From the cell containing the given text, extract its center point as [x, y] coordinate. 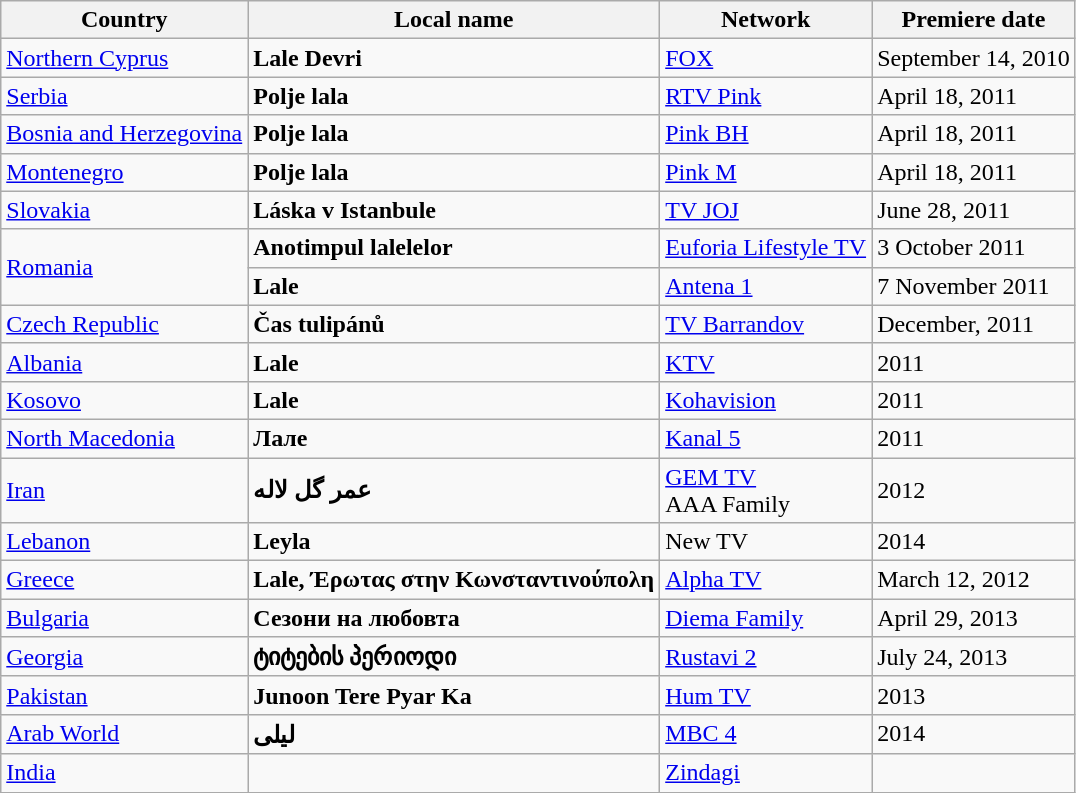
Premiere date [974, 20]
Kohavision [766, 400]
Slovakia [124, 210]
September 14, 2010 [974, 58]
GEM TV AAA Family [766, 490]
Pink M [766, 172]
Diema Family [766, 618]
Lebanon [124, 542]
Лале [454, 438]
December, 2011 [974, 324]
Arab World [124, 734]
Anotimpul lalelelor [454, 248]
Romania [124, 267]
Kosovo [124, 400]
July 24, 2013 [974, 657]
عمر گل لاله [454, 490]
Bosnia and Herzegovina [124, 134]
Lale, Έρωτας στην Κωνσταντινούπολη [454, 580]
2013 [974, 695]
Láska v Istanbule [454, 210]
Rustavi 2 [766, 657]
Antena 1 [766, 286]
Serbia [124, 96]
Alpha TV [766, 580]
TV Barrandov [766, 324]
Kanal 5 [766, 438]
June 28, 2011 [974, 210]
Iran [124, 490]
TV JOJ [766, 210]
ტიტების პერიოდი [454, 657]
India [124, 773]
Montenegro [124, 172]
Network [766, 20]
Greece [124, 580]
MBC 4 [766, 734]
Euforia Lifestyle TV [766, 248]
Georgia [124, 657]
7 November 2011 [974, 286]
April 29, 2013 [974, 618]
March 12, 2012 [974, 580]
FOX [766, 58]
North Macedonia [124, 438]
Čas tulipánů [454, 324]
Junoon Tere Pyar Ka [454, 695]
Hum TV [766, 695]
Country [124, 20]
RTV Pink [766, 96]
Northern Cyprus [124, 58]
ليلى [454, 734]
Сезони на любовта [454, 618]
3 October 2011 [974, 248]
Lale Devri [454, 58]
Pakistan [124, 695]
Leyla [454, 542]
Zindagi [766, 773]
Czech Republic [124, 324]
Albania [124, 362]
New TV [766, 542]
KTV [766, 362]
Pink BH [766, 134]
2012 [974, 490]
Bulgaria [124, 618]
Local name [454, 20]
